Identify which cell holds the provided text, then report its (X, Y) central coordinate. 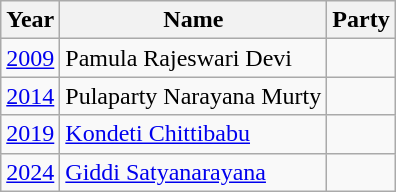
Kondeti Chittibabu (194, 134)
Giddi Satyanarayana (194, 172)
2019 (30, 134)
Pamula Rajeswari Devi (194, 58)
Party (361, 20)
2009 (30, 58)
2014 (30, 96)
Pulaparty Narayana Murty (194, 96)
Year (30, 20)
Name (194, 20)
2024 (30, 172)
